Locate the cell with the specified text and output its [X, Y] center coordinate. 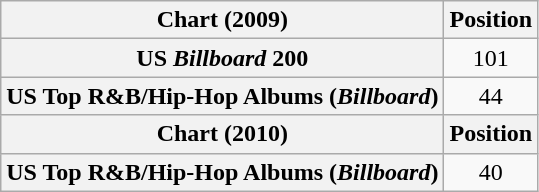
40 [491, 172]
Chart (2009) [222, 20]
US Billboard 200 [222, 58]
Chart (2010) [222, 134]
44 [491, 96]
101 [491, 58]
